Extract the (x, y) coordinate from the center of the cell holding the provided text.  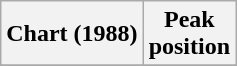
Peakposition (189, 34)
Chart (1988) (72, 34)
